Locate the cell with the specified text and output its [X, Y] center coordinate. 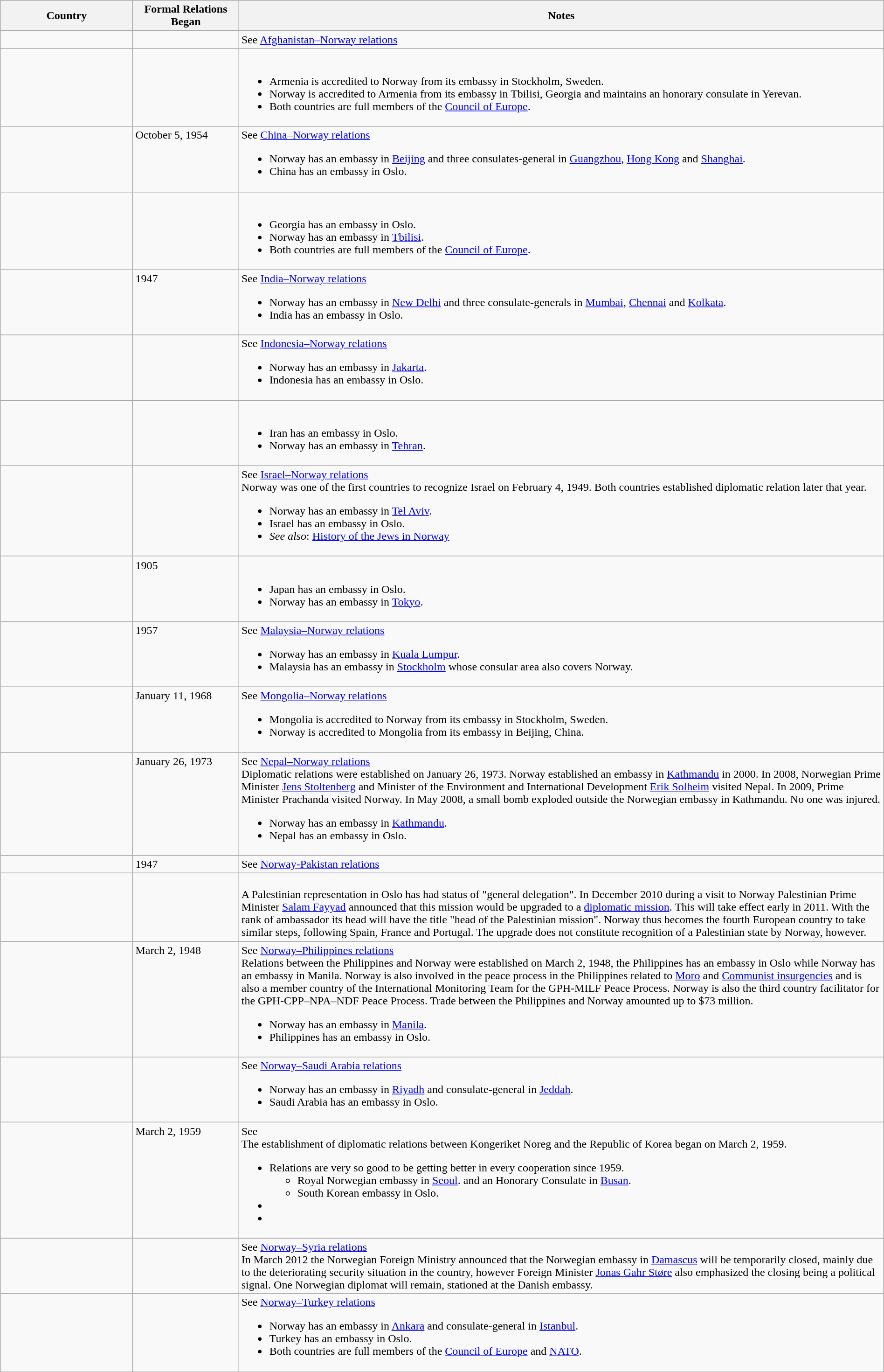
Japan has an embassy in Oslo.Norway has an embassy in Tokyo. [561, 589]
See Indonesia–Norway relationsNorway has an embassy in Jakarta.Indonesia has an embassy in Oslo. [561, 368]
January 26, 1973 [186, 803]
Iran has an embassy in Oslo.Norway has an embassy in Tehran. [561, 433]
Georgia has an embassy in Oslo.Norway has an embassy in Tbilisi.Both countries are full members of the Council of Europe. [561, 230]
1957 [186, 654]
January 11, 1968 [186, 719]
Country [67, 16]
See Malaysia–Norway relationsNorway has an embassy in Kuala Lumpur.Malaysia has an embassy in Stockholm whose consular area also covers Norway. [561, 654]
March 2, 1959 [186, 1180]
See Norway–Saudi Arabia relationsNorway has an embassy in Riyadh and consulate-general in Jeddah.Saudi Arabia has an embassy in Oslo. [561, 1090]
Notes [561, 16]
Formal Relations Began [186, 16]
See Afghanistan–Norway relations [561, 40]
March 2, 1948 [186, 999]
October 5, 1954 [186, 159]
1905 [186, 589]
See Norway-Pakistan relations [561, 864]
